Scan for the cell matching the given text and deliver its (X, Y) coordinate at center. 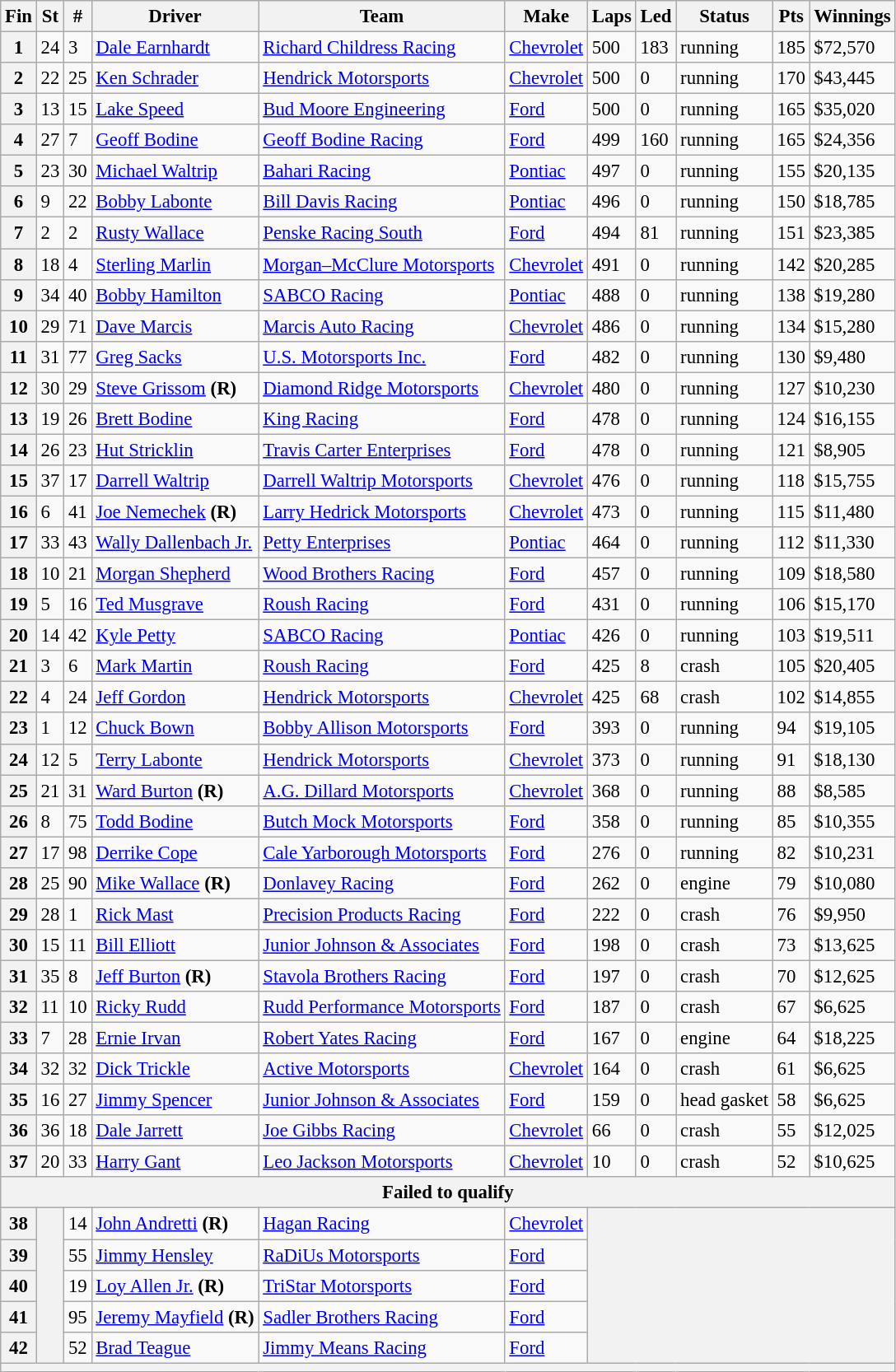
76 (791, 914)
Led (656, 16)
109 (791, 574)
$8,905 (852, 450)
358 (611, 821)
$10,231 (852, 852)
Morgan Shepherd (175, 574)
127 (791, 388)
Dick Trickle (175, 1069)
102 (791, 698)
Rudd Performance Motorsports (382, 1007)
497 (611, 171)
Donlavey Racing (382, 884)
Mike Wallace (R) (175, 884)
$24,356 (852, 140)
$10,080 (852, 884)
115 (791, 511)
75 (77, 821)
103 (791, 636)
38 (19, 1224)
Precision Products Racing (382, 914)
$15,755 (852, 481)
$12,025 (852, 1131)
187 (611, 1007)
Jeff Gordon (175, 698)
$10,230 (852, 388)
$12,625 (852, 976)
457 (611, 574)
95 (77, 1317)
151 (791, 233)
$72,570 (852, 48)
Bobby Hamilton (175, 295)
$15,280 (852, 326)
Laps (611, 16)
464 (611, 543)
124 (791, 419)
Darrell Waltrip Motorsports (382, 481)
$11,330 (852, 543)
Leo Jackson Motorsports (382, 1162)
426 (611, 636)
TriStar Motorsports (382, 1286)
Geoff Bodine Racing (382, 140)
Diamond Ridge Motorsports (382, 388)
Active Motorsports (382, 1069)
150 (791, 202)
39 (19, 1255)
488 (611, 295)
368 (611, 791)
$43,445 (852, 78)
$18,225 (852, 1038)
68 (656, 698)
Bobby Labonte (175, 202)
159 (611, 1100)
Darrell Waltrip (175, 481)
Dale Jarrett (175, 1131)
138 (791, 295)
64 (791, 1038)
88 (791, 791)
Brett Bodine (175, 419)
58 (791, 1100)
Bill Davis Racing (382, 202)
81 (656, 233)
$19,105 (852, 729)
Wood Brothers Racing (382, 574)
Geoff Bodine (175, 140)
Pts (791, 16)
130 (791, 357)
Jimmy Hensley (175, 1255)
Cale Yarborough Motorsports (382, 852)
$18,580 (852, 574)
$8,585 (852, 791)
Ted Musgrave (175, 604)
U.S. Motorsports Inc. (382, 357)
82 (791, 852)
Make (546, 16)
Lake Speed (175, 110)
$10,355 (852, 821)
Sadler Brothers Racing (382, 1317)
Jimmy Means Racing (382, 1347)
134 (791, 326)
121 (791, 450)
A.G. Dillard Motorsports (382, 791)
70 (791, 976)
Chuck Bown (175, 729)
91 (791, 759)
Jeremy Mayfield (R) (175, 1317)
Bud Moore Engineering (382, 110)
$9,480 (852, 357)
476 (611, 481)
66 (611, 1131)
494 (611, 233)
$9,950 (852, 914)
Steve Grissom (R) (175, 388)
Dave Marcis (175, 326)
Bahari Racing (382, 171)
155 (791, 171)
373 (611, 759)
Joe Nemechek (R) (175, 511)
$23,385 (852, 233)
197 (611, 976)
499 (611, 140)
Butch Mock Motorsports (382, 821)
262 (611, 884)
King Racing (382, 419)
Kyle Petty (175, 636)
106 (791, 604)
Hagan Racing (382, 1224)
Michael Waltrip (175, 171)
Larry Hedrick Motorsports (382, 511)
Sterling Marlin (175, 264)
Greg Sacks (175, 357)
Stavola Brothers Racing (382, 976)
183 (656, 48)
Loy Allen Jr. (R) (175, 1286)
$19,280 (852, 295)
Morgan–McClure Motorsports (382, 264)
Team (382, 16)
Ward Burton (R) (175, 791)
$11,480 (852, 511)
Harry Gant (175, 1162)
Ricky Rudd (175, 1007)
Rick Mast (175, 914)
St (49, 16)
Petty Enterprises (382, 543)
94 (791, 729)
167 (611, 1038)
185 (791, 48)
43 (77, 543)
486 (611, 326)
Bill Elliott (175, 945)
170 (791, 78)
112 (791, 543)
Fin (19, 16)
$18,785 (852, 202)
Wally Dallenbach Jr. (175, 543)
Robert Yates Racing (382, 1038)
Mark Martin (175, 666)
Jeff Burton (R) (175, 976)
90 (77, 884)
$19,511 (852, 636)
118 (791, 481)
$35,020 (852, 110)
Penske Racing South (382, 233)
164 (611, 1069)
61 (791, 1069)
Failed to qualify (448, 1193)
$16,155 (852, 419)
head gasket (725, 1100)
Ken Schrader (175, 78)
Hut Stricklin (175, 450)
85 (791, 821)
Bobby Allison Motorsports (382, 729)
198 (611, 945)
$13,625 (852, 945)
Brad Teague (175, 1347)
Driver (175, 16)
Joe Gibbs Racing (382, 1131)
276 (611, 852)
RaDiUs Motorsports (382, 1255)
Jimmy Spencer (175, 1100)
473 (611, 511)
71 (77, 326)
$14,855 (852, 698)
496 (611, 202)
77 (77, 357)
393 (611, 729)
431 (611, 604)
# (77, 16)
$20,285 (852, 264)
$20,135 (852, 171)
Todd Bodine (175, 821)
Rusty Wallace (175, 233)
142 (791, 264)
480 (611, 388)
$18,130 (852, 759)
Terry Labonte (175, 759)
Marcis Auto Racing (382, 326)
John Andretti (R) (175, 1224)
491 (611, 264)
Ernie Irvan (175, 1038)
222 (611, 914)
67 (791, 1007)
482 (611, 357)
Travis Carter Enterprises (382, 450)
$10,625 (852, 1162)
Winnings (852, 16)
160 (656, 140)
Derrike Cope (175, 852)
$15,170 (852, 604)
$20,405 (852, 666)
73 (791, 945)
Richard Childress Racing (382, 48)
Status (725, 16)
98 (77, 852)
105 (791, 666)
Dale Earnhardt (175, 48)
79 (791, 884)
